Search for the cell housing the specified text and yield its [X, Y] center coordinate. 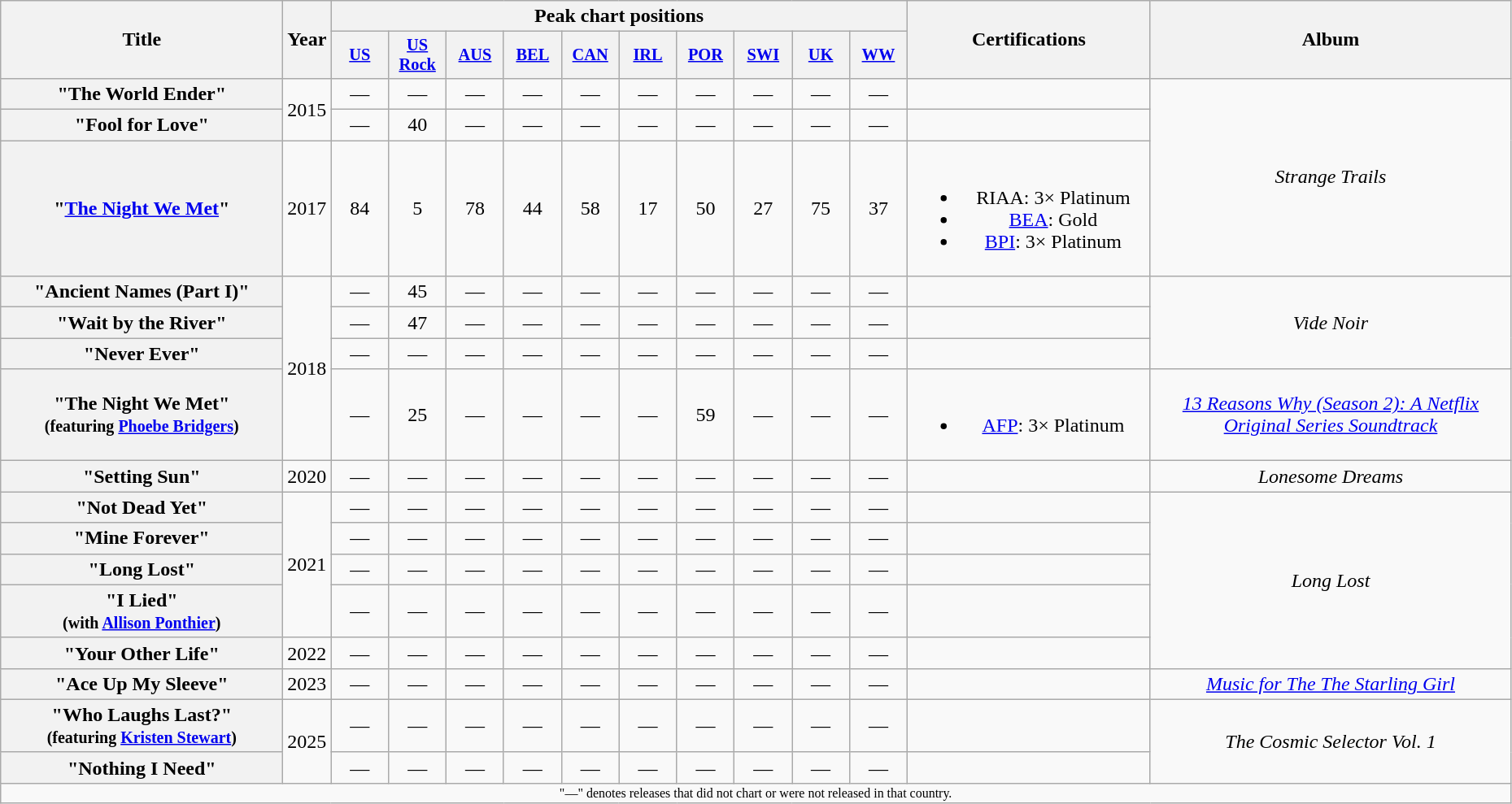
"I Lied"(with Allison Ponthier) [142, 611]
2015 [307, 109]
"The Night We Met" [142, 208]
84 [359, 208]
"Never Ever" [142, 354]
"—" denotes releases that did not chart or were not released in that country. [756, 793]
CAN [590, 55]
2020 [307, 476]
27 [763, 208]
AUS [475, 55]
Long Lost [1331, 580]
Certifications [1028, 40]
"The Night We Met"(featuring Phoebe Bridgers) [142, 415]
"Ace Up My Sleeve" [142, 684]
58 [590, 208]
Strange Trails [1331, 177]
RIAA: 3× PlatinumBEA: GoldBPI: 3× Platinum [1028, 208]
2025 [307, 741]
47 [418, 323]
Year [307, 40]
"Not Dead Yet" [142, 507]
40 [418, 125]
2017 [307, 208]
The Cosmic Selector Vol. 1 [1331, 741]
2022 [307, 653]
"Fool for Love" [142, 125]
US [359, 55]
50 [706, 208]
"Nothing I Need" [142, 767]
37 [878, 208]
Album [1331, 40]
Vide Noir [1331, 323]
USRock [418, 55]
59 [706, 415]
2018 [307, 369]
"Wait by the River" [142, 323]
"Who Laughs Last?"(featuring Kristen Stewart) [142, 725]
"Ancient Names (Part I)" [142, 292]
44 [532, 208]
17 [647, 208]
"Your Other Life" [142, 653]
UK [821, 55]
2023 [307, 684]
IRL [647, 55]
Title [142, 40]
75 [821, 208]
"Setting Sun" [142, 476]
Music for The The Starling Girl [1331, 684]
BEL [532, 55]
25 [418, 415]
78 [475, 208]
Peak chart positions [620, 16]
2021 [307, 564]
WW [878, 55]
POR [706, 55]
"The World Ender" [142, 93]
Lonesome Dreams [1331, 476]
5 [418, 208]
45 [418, 292]
"Mine Forever" [142, 538]
13 Reasons Why (Season 2): A Netflix Original Series Soundtrack [1331, 415]
AFP: 3× Platinum [1028, 415]
SWI [763, 55]
"Long Lost" [142, 569]
